Return [X, Y] of the center of cell containing provided text 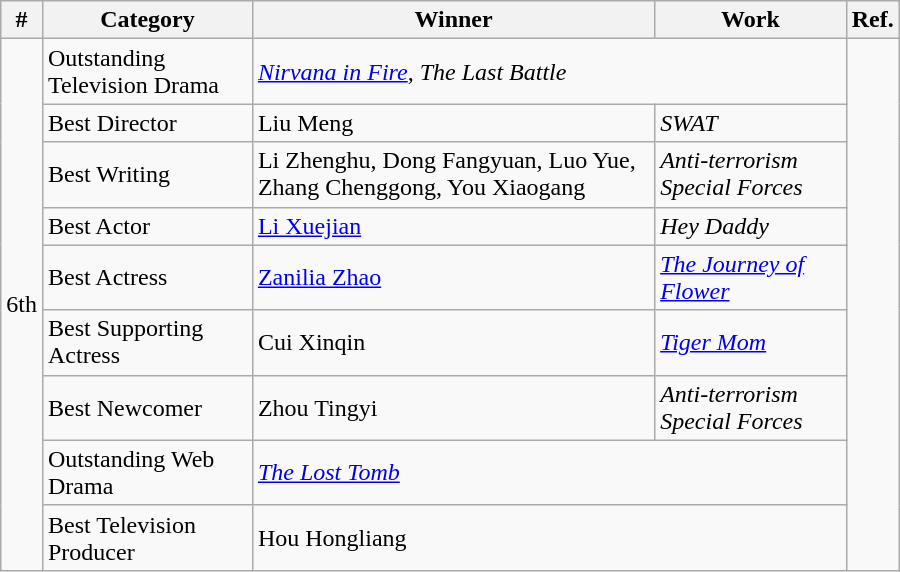
Li Xuejian [453, 226]
Liu Meng [453, 123]
Hey Daddy [751, 226]
Best Writing [147, 174]
The Journey of Flower [751, 278]
Best Supporting Actress [147, 342]
The Lost Tomb [549, 472]
Zanilia Zhao [453, 278]
Winner [453, 20]
Cui Xinqin [453, 342]
Outstanding Television Drama [147, 72]
# [22, 20]
Best Newcomer [147, 408]
Best Director [147, 123]
Ref. [872, 20]
Zhou Tingyi [453, 408]
Best Actress [147, 278]
Best Actor [147, 226]
Li Zhenghu, Dong Fangyuan, Luo Yue, Zhang Chenggong, You Xiaogang [453, 174]
Work [751, 20]
Hou Hongliang [549, 538]
6th [22, 305]
Outstanding Web Drama [147, 472]
Category [147, 20]
Nirvana in Fire, The Last Battle [549, 72]
SWAT [751, 123]
Best Television Producer [147, 538]
Tiger Mom [751, 342]
